Return the [X, Y] coordinate for the center point of the cell that contains the specified text.  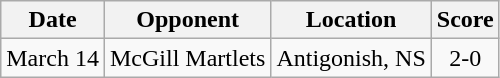
2-0 [465, 58]
Date [53, 20]
Antigonish, NS [351, 58]
McGill Martlets [187, 58]
March 14 [53, 58]
Opponent [187, 20]
Score [465, 20]
Location [351, 20]
